Provide the [x, y] coordinate of the cell's center where the given text is located.  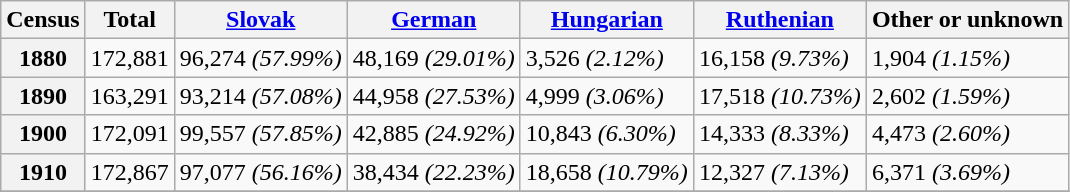
172,867 [130, 172]
4,473 (2.60%) [967, 134]
3,526 (2.12%) [606, 58]
1880 [43, 58]
48,169 (29.01%) [434, 58]
Ruthenian [780, 20]
44,958 (27.53%) [434, 96]
96,274 (57.99%) [260, 58]
14,333 (8.33%) [780, 134]
16,158 (9.73%) [780, 58]
1,904 (1.15%) [967, 58]
Slovak [260, 20]
17,518 (10.73%) [780, 96]
German [434, 20]
172,881 [130, 58]
12,327 (7.13%) [780, 172]
163,291 [130, 96]
97,077 (56.16%) [260, 172]
Other or unknown [967, 20]
172,091 [130, 134]
1900 [43, 134]
93,214 (57.08%) [260, 96]
1910 [43, 172]
Hungarian [606, 20]
38,434 (22.23%) [434, 172]
2,602 (1.59%) [967, 96]
99,557 (57.85%) [260, 134]
42,885 (24.92%) [434, 134]
1890 [43, 96]
10,843 (6.30%) [606, 134]
18,658 (10.79%) [606, 172]
Census [43, 20]
4,999 (3.06%) [606, 96]
6,371 (3.69%) [967, 172]
Total [130, 20]
